Output the [x, y] coordinate of the center of the cell containing the given text.  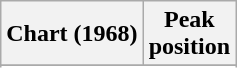
Peakposition [189, 34]
Chart (1968) [72, 34]
